For the text-containing cell, return its midpoint in [X, Y] coordinate format. 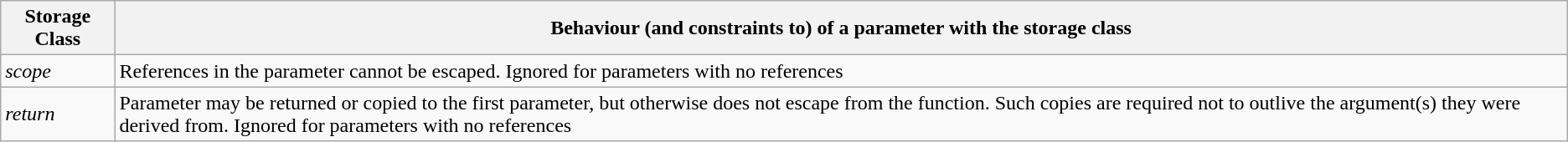
Storage Class [58, 28]
References in the parameter cannot be escaped. Ignored for parameters with no references [841, 71]
scope [58, 71]
Behaviour (and constraints to) of a parameter with the storage class [841, 28]
return [58, 114]
